Return the [x, y] coordinate for the center point of the cell that contains the specified text.  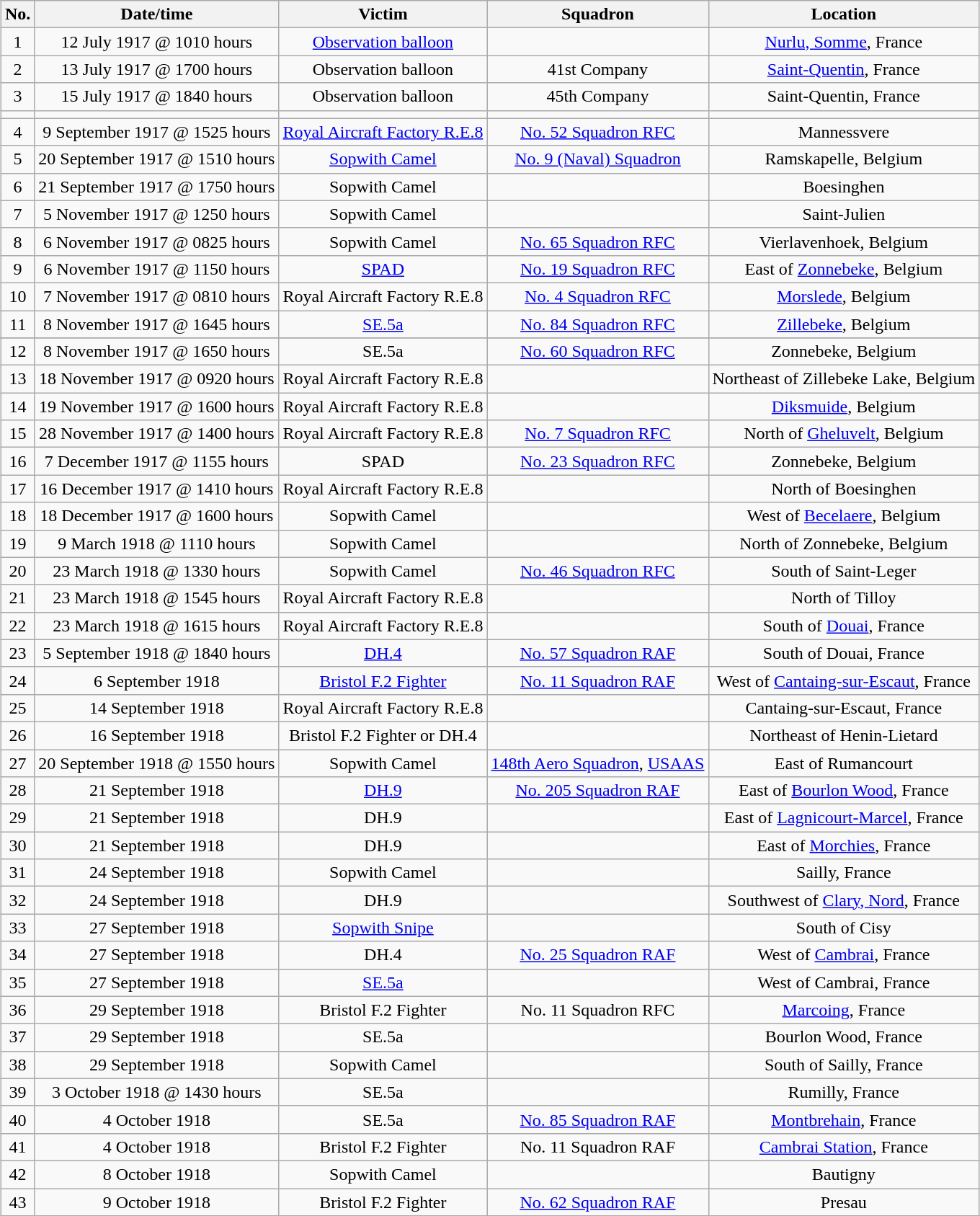
20 September 1918 @ 1550 hours [157, 763]
18 [17, 516]
Zillebeke, Belgium [844, 324]
36 [17, 1010]
18 November 1917 @ 0920 hours [157, 379]
No. 11 Squadron RFC [598, 1010]
6 November 1917 @ 0825 hours [157, 241]
15 [17, 434]
5 November 1917 @ 1250 hours [157, 214]
No. 65 Squadron RFC [598, 241]
6 September 1918 [157, 680]
14 September 1918 [157, 708]
37 [17, 1037]
21 September 1917 @ 1750 hours [157, 187]
15 July 1917 @ 1840 hours [157, 97]
34 [17, 955]
Ramskapelle, Belgium [844, 159]
16 December 1917 @ 1410 hours [157, 489]
East of Bourlon Wood, France [844, 791]
25 [17, 708]
Squadron [598, 14]
18 December 1917 @ 1600 hours [157, 516]
20 [17, 571]
West of Becelaere, Belgium [844, 516]
No. [17, 14]
23 March 1918 @ 1330 hours [157, 571]
Bristol F.2 Fighter or DH.4 [383, 735]
28 November 1917 @ 1400 hours [157, 434]
8 October 1918 [157, 1174]
No. 62 Squadron RAF [598, 1202]
Presau [844, 1202]
No. 52 Squadron RFC [598, 132]
23 March 1918 @ 1545 hours [157, 598]
43 [17, 1202]
10 [17, 296]
33 [17, 928]
Bourlon Wood, France [844, 1037]
Montbrehain, France [844, 1119]
North of Tilloy [844, 598]
5 September 1918 @ 1840 hours [157, 653]
East of Morchies, France [844, 846]
North of Boesinghen [844, 489]
6 [17, 187]
South of Sailly, France [844, 1065]
Saint-Julien [844, 214]
7 December 1917 @ 1155 hours [157, 461]
Cantaing-sur-Escaut, France [844, 708]
Sailly, France [844, 873]
7 [17, 214]
6 November 1917 @ 1150 hours [157, 269]
Morslede, Belgium [844, 296]
No. 9 (Naval) Squadron [598, 159]
21 [17, 598]
Date/time [157, 14]
East of Zonnebeke, Belgium [844, 269]
Victim [383, 14]
3 October 1918 @ 1430 hours [157, 1092]
Location [844, 14]
8 November 1917 @ 1650 hours [157, 352]
29 [17, 818]
20 September 1917 @ 1510 hours [157, 159]
9 March 1918 @ 1110 hours [157, 543]
Bautigny [844, 1174]
8 November 1917 @ 1645 hours [157, 324]
9 September 1917 @ 1525 hours [157, 132]
5 [17, 159]
19 [17, 543]
39 [17, 1092]
24 [17, 680]
27 [17, 763]
No. 85 Squadron RAF [598, 1119]
Diksmuide, Belgium [844, 407]
East of Lagnicourt-Marcel, France [844, 818]
Boesinghen [844, 187]
38 [17, 1065]
41 [17, 1147]
23 March 1918 @ 1615 hours [157, 626]
South of Saint-Leger [844, 571]
23 [17, 653]
North of Gheluvelt, Belgium [844, 434]
No. 7 Squadron RFC [598, 434]
12 [17, 352]
Marcoing, France [844, 1010]
16 September 1918 [157, 735]
4 [17, 132]
2 [17, 69]
42 [17, 1174]
9 October 1918 [157, 1202]
32 [17, 900]
1 [17, 42]
No. 19 Squadron RFC [598, 269]
17 [17, 489]
26 [17, 735]
13 [17, 379]
13 July 1917 @ 1700 hours [157, 69]
40 [17, 1119]
South of Cisy [844, 928]
East of Rumancourt [844, 763]
No. 46 Squadron RFC [598, 571]
Cambrai Station, France [844, 1147]
No. 25 Squadron RAF [598, 955]
Southwest of Clary, Nord, France [844, 900]
No. 84 Squadron RFC [598, 324]
Northeast of Henin-Lietard [844, 735]
9 [17, 269]
19 November 1917 @ 1600 hours [157, 407]
28 [17, 791]
No. 205 Squadron RAF [598, 791]
Mannessvere [844, 132]
Northeast of Zillebeke Lake, Belgium [844, 379]
41st Company [598, 69]
Nurlu, Somme, France [844, 42]
North of Zonnebeke, Belgium [844, 543]
22 [17, 626]
35 [17, 982]
No. 4 Squadron RFC [598, 296]
No. 57 Squadron RAF [598, 653]
8 [17, 241]
11 [17, 324]
Rumilly, France [844, 1092]
31 [17, 873]
3 [17, 97]
148th Aero Squadron, USAAS [598, 763]
30 [17, 846]
No. 60 Squadron RFC [598, 352]
Sopwith Snipe [383, 928]
West of Cantaing-sur-Escaut, France [844, 680]
14 [17, 407]
45th Company [598, 97]
No. 23 Squadron RFC [598, 461]
12 July 1917 @ 1010 hours [157, 42]
7 November 1917 @ 0810 hours [157, 296]
Vierlavenhoek, Belgium [844, 241]
16 [17, 461]
